Extract the (X, Y) coordinate from the center of the cell holding the provided text.  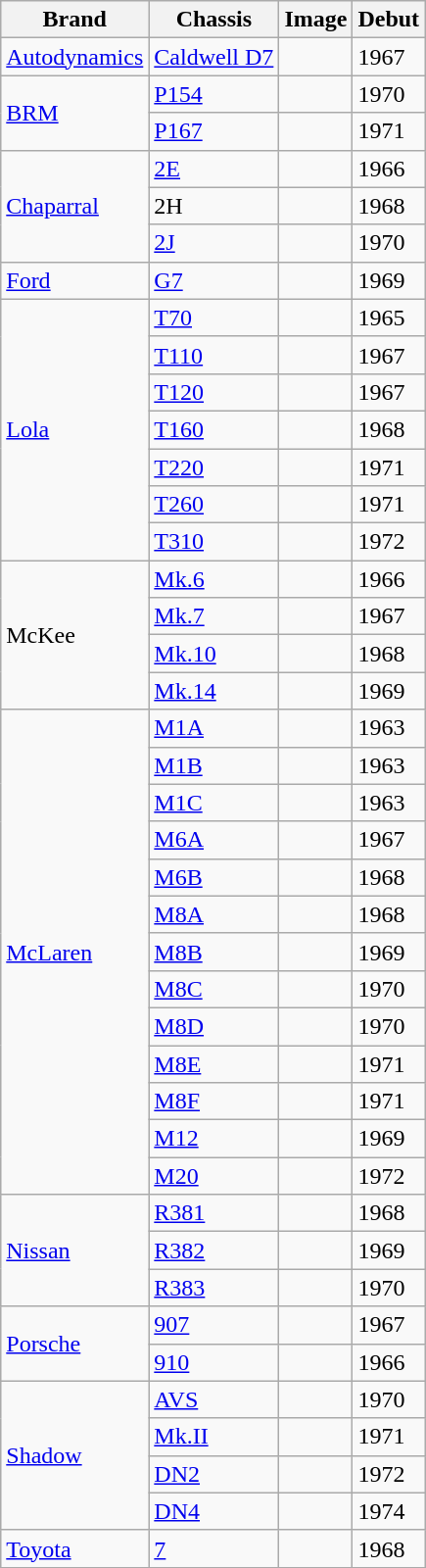
DN2 (213, 1474)
Mk.7 (213, 616)
2J (213, 243)
M8F (213, 1102)
Ford (74, 280)
M8C (213, 989)
910 (213, 1362)
Chassis (213, 20)
M6B (213, 877)
AVS (213, 1399)
Mk.6 (213, 579)
Mk.II (213, 1437)
1965 (389, 318)
T260 (213, 505)
T160 (213, 429)
Brand (74, 20)
2E (213, 169)
Nissan (74, 1250)
P167 (213, 131)
M1B (213, 765)
M1C (213, 803)
M8E (213, 1063)
Toyota (74, 1548)
M20 (213, 1176)
M8D (213, 1026)
R381 (213, 1213)
M8A (213, 914)
T70 (213, 318)
BRM (74, 113)
Porsche (74, 1344)
G7 (213, 280)
T110 (213, 355)
McKee (74, 635)
McLaren (74, 953)
T310 (213, 542)
Caldwell D7 (213, 57)
Autodynamics (74, 57)
T220 (213, 467)
M1A (213, 728)
Shadow (74, 1455)
Chaparral (74, 206)
Image (315, 20)
DN4 (213, 1511)
1974 (389, 1511)
R382 (213, 1250)
T120 (213, 392)
2H (213, 206)
R383 (213, 1288)
M8B (213, 952)
Lola (74, 429)
P154 (213, 94)
M6A (213, 840)
M12 (213, 1139)
Mk.10 (213, 654)
Mk.14 (213, 691)
7 (213, 1548)
907 (213, 1325)
Debut (389, 20)
